For the text-containing cell, return its midpoint in [X, Y] coordinate format. 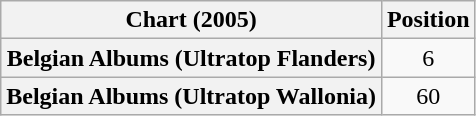
6 [428, 58]
Position [428, 20]
Chart (2005) [192, 20]
Belgian Albums (Ultratop Flanders) [192, 58]
Belgian Albums (Ultratop Wallonia) [192, 96]
60 [428, 96]
